Capture the cell that displays the provided text and extract its [x, y] central coordinate. 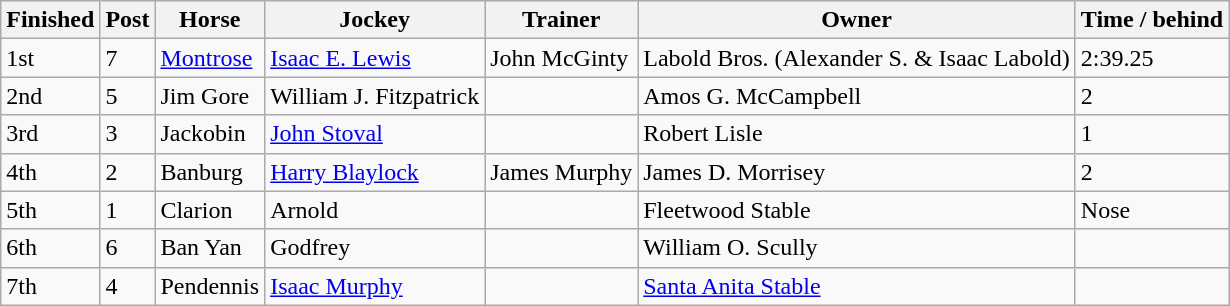
7 [128, 58]
4th [50, 172]
James D. Morrisey [857, 172]
Ban Yan [210, 248]
Jockey [375, 20]
6th [50, 248]
John Stoval [375, 134]
Fleetwood Stable [857, 210]
Jackobin [210, 134]
Owner [857, 20]
Time / behind [1152, 20]
Montrose [210, 58]
Horse [210, 20]
2:39.25 [1152, 58]
Robert Lisle [857, 134]
Post [128, 20]
5 [128, 96]
3rd [50, 134]
Trainer [562, 20]
4 [128, 286]
Amos G. McCampbell [857, 96]
John McGinty [562, 58]
Harry Blaylock [375, 172]
William J. Fitzpatrick [375, 96]
Isaac E. Lewis [375, 58]
Pendennis [210, 286]
5th [50, 210]
Godfrey [375, 248]
Labold Bros. (Alexander S. & Isaac Labold) [857, 58]
Finished [50, 20]
Banburg [210, 172]
James Murphy [562, 172]
Santa Anita Stable [857, 286]
Nose [1152, 210]
Isaac Murphy [375, 286]
Arnold [375, 210]
Clarion [210, 210]
2nd [50, 96]
3 [128, 134]
Jim Gore [210, 96]
1st [50, 58]
7th [50, 286]
6 [128, 248]
William O. Scully [857, 248]
